Provide the [x, y] coordinate of the cell's center where the given text is located.  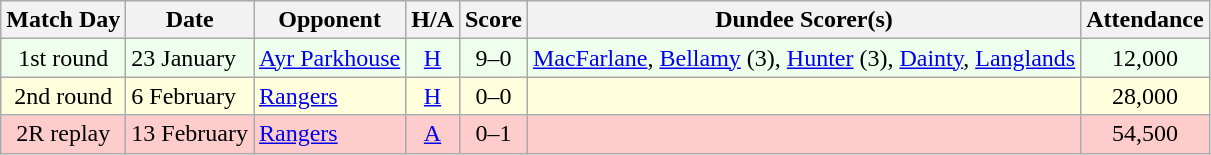
9–0 [493, 58]
0–0 [493, 96]
Ayr Parkhouse [330, 58]
H/A [433, 20]
A [433, 134]
Match Day [64, 20]
54,500 [1145, 134]
2nd round [64, 96]
1st round [64, 58]
12,000 [1145, 58]
Date [190, 20]
Score [493, 20]
13 February [190, 134]
MacFarlane, Bellamy (3), Hunter (3), Dainty, Langlands [804, 58]
Dundee Scorer(s) [804, 20]
Attendance [1145, 20]
28,000 [1145, 96]
0–1 [493, 134]
23 January [190, 58]
2R replay [64, 134]
6 February [190, 96]
Opponent [330, 20]
